Detect which cell encompasses the target text, then output its [X, Y] center coordinate. 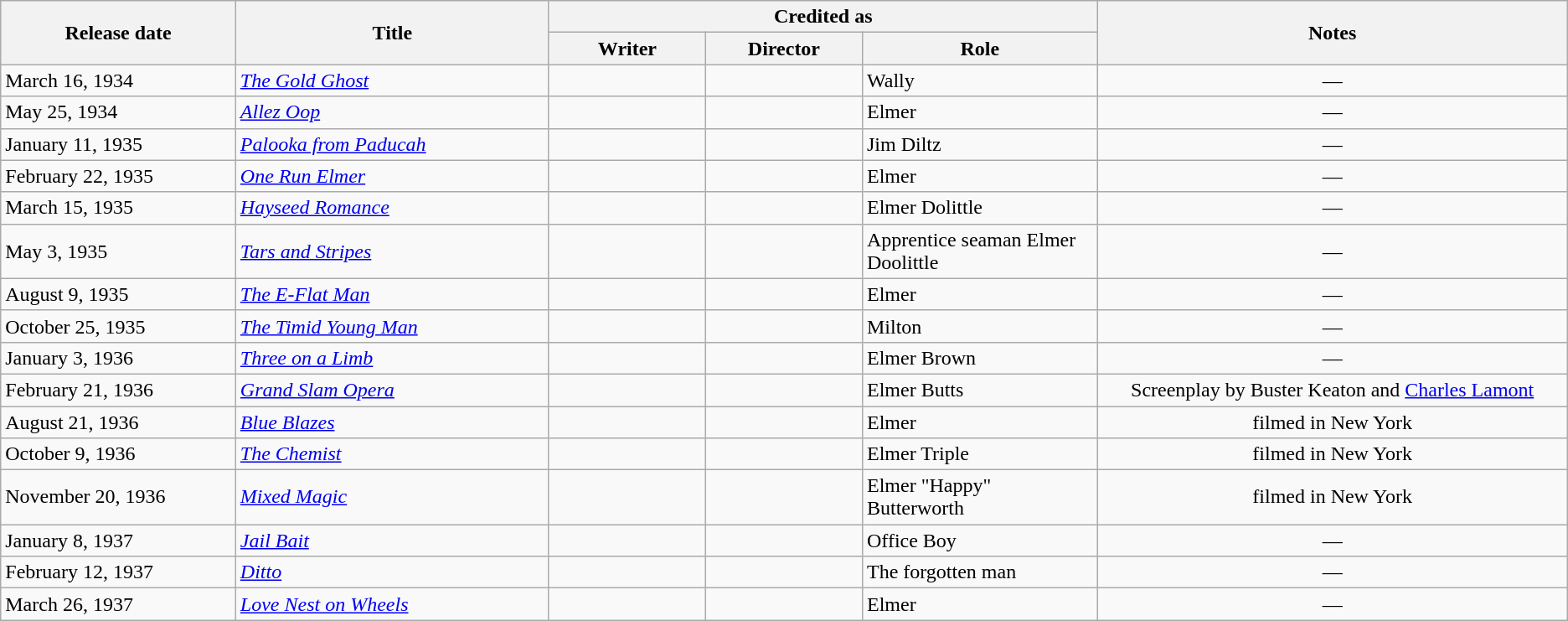
October 25, 1935 [119, 326]
Jim Diltz [980, 144]
May 25, 1934 [119, 112]
The E-Flat Man [392, 294]
Writer [627, 49]
Elmer Dolittle [980, 208]
Apprentice seaman Elmer Doolittle [980, 251]
January 8, 1937 [119, 541]
February 22, 1935 [119, 176]
October 9, 1936 [119, 454]
January 3, 1936 [119, 358]
Director [784, 49]
Screenplay by Buster Keaton and Charles Lamont [1332, 390]
Ditto [392, 572]
May 3, 1935 [119, 251]
February 21, 1936 [119, 390]
Mixed Magic [392, 498]
Jail Bait [392, 541]
August 9, 1935 [119, 294]
Palooka from Paducah [392, 144]
One Run Elmer [392, 176]
Office Boy [980, 541]
August 21, 1936 [119, 422]
March 15, 1935 [119, 208]
Role [980, 49]
Elmer "Happy" Butterworth [980, 498]
The Gold Ghost [392, 80]
Wally [980, 80]
Credited as [823, 17]
January 11, 1935 [119, 144]
Three on a Limb [392, 358]
November 20, 1936 [119, 498]
Allez Oop [392, 112]
Release date [119, 33]
The Chemist [392, 454]
The forgotten man [980, 572]
Tars and Stripes [392, 251]
March 26, 1937 [119, 604]
Hayseed Romance [392, 208]
The Timid Young Man [392, 326]
Elmer Butts [980, 390]
Love Nest on Wheels [392, 604]
Grand Slam Opera [392, 390]
Elmer Triple [980, 454]
Blue Blazes [392, 422]
Title [392, 33]
February 12, 1937 [119, 572]
Elmer Brown [980, 358]
March 16, 1934 [119, 80]
Notes [1332, 33]
Milton [980, 326]
